Return [X, Y] of the center of cell containing provided text 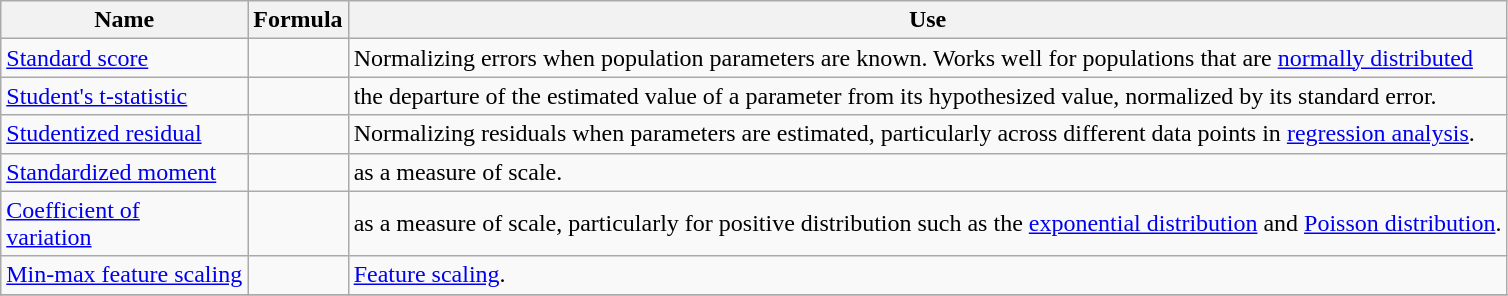
Standard score [124, 58]
Standardized moment [124, 172]
Normalizing residuals when parameters are estimated, particularly across different data points in regression analysis. [928, 134]
as a measure of scale. [928, 172]
Student's t-statistic [124, 96]
Formula [298, 20]
Studentized residual [124, 134]
Normalizing errors when population parameters are known. Works well for populations that are normally distributed [928, 58]
Feature scaling. [928, 275]
Min-max feature scaling [124, 275]
the departure of the estimated value of a parameter from its hypothesized value, normalized by its standard error. [928, 96]
as a measure of scale, particularly for positive distribution such as the exponential distribution and Poisson distribution. [928, 224]
Name [124, 20]
Use [928, 20]
Coefficient of variation [124, 224]
